Search for the cell housing the specified text and yield its [X, Y] center coordinate. 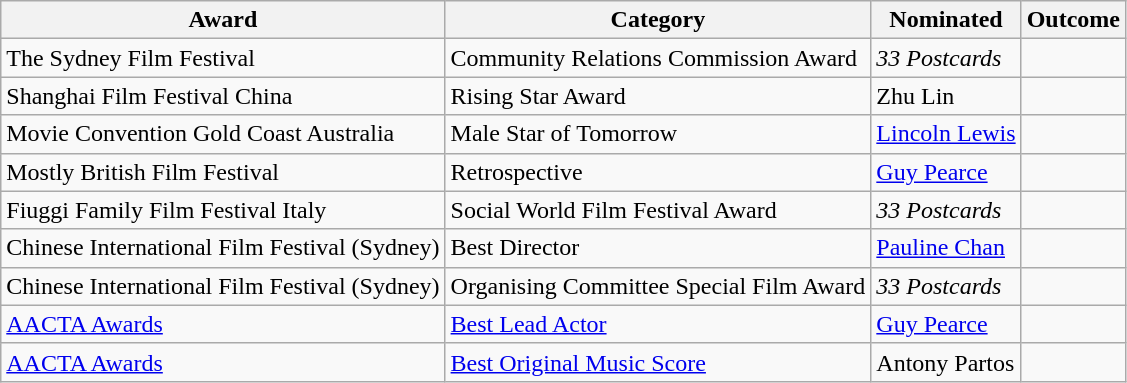
Fiuggi Family Film Festival Italy [223, 210]
Category [658, 20]
Zhu Lin [946, 96]
Male Star of Tomorrow [658, 134]
Retrospective [658, 172]
Community Relations Commission Award [658, 58]
Mostly British Film Festival [223, 172]
Nominated [946, 20]
Lincoln Lewis [946, 134]
Organising Committee Special Film Award [658, 286]
Best Original Music Score [658, 362]
Social World Film Festival Award [658, 210]
Award [223, 20]
Best Director [658, 248]
Pauline Chan [946, 248]
Shanghai Film Festival China [223, 96]
The Sydney Film Festival [223, 58]
Movie Convention Gold Coast Australia [223, 134]
Rising Star Award [658, 96]
Best Lead Actor [658, 324]
Antony Partos [946, 362]
Outcome [1073, 20]
